Determine the [x, y] coordinate at the center of the cell enclosing the given text.  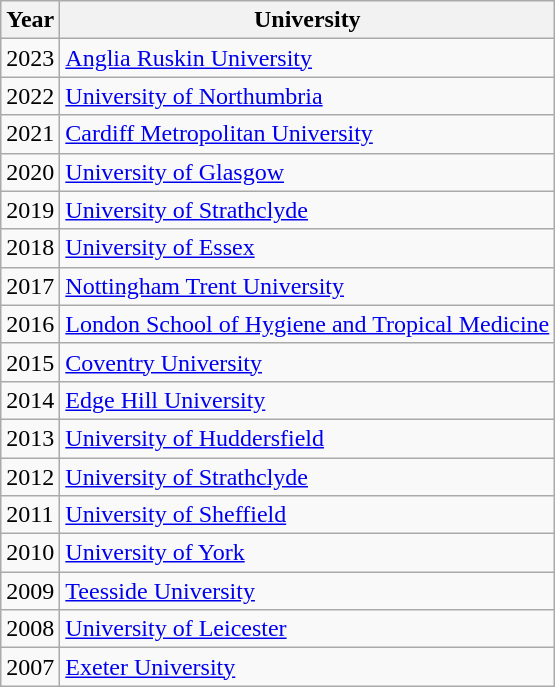
2019 [30, 210]
2016 [30, 324]
University of Huddersfield [308, 438]
2012 [30, 477]
2020 [30, 172]
2015 [30, 362]
2023 [30, 58]
Anglia Ruskin University [308, 58]
2022 [30, 96]
Cardiff Metropolitan University [308, 134]
2008 [30, 629]
Exeter University [308, 667]
University of Leicester [308, 629]
London School of Hygiene and Tropical Medicine [308, 324]
University of Glasgow [308, 172]
2018 [30, 248]
Edge Hill University [308, 400]
2013 [30, 438]
Nottingham Trent University [308, 286]
2007 [30, 667]
University of Essex [308, 248]
Coventry University [308, 362]
Year [30, 20]
2011 [30, 515]
University of York [308, 553]
2014 [30, 400]
2010 [30, 553]
2009 [30, 591]
University of Sheffield [308, 515]
University of Northumbria [308, 96]
2017 [30, 286]
Teesside University [308, 591]
University [308, 20]
2021 [30, 134]
